From the cell containing the given text, extract its center point as (x, y) coordinate. 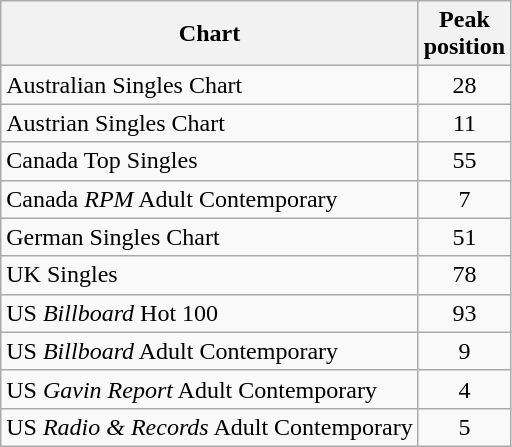
US Billboard Adult Contemporary (210, 351)
Austrian Singles Chart (210, 123)
Chart (210, 34)
5 (464, 427)
93 (464, 313)
Australian Singles Chart (210, 85)
11 (464, 123)
US Billboard Hot 100 (210, 313)
US Gavin Report Adult Contemporary (210, 389)
US Radio & Records Adult Contemporary (210, 427)
9 (464, 351)
51 (464, 237)
4 (464, 389)
55 (464, 161)
Peakposition (464, 34)
Canada Top Singles (210, 161)
German Singles Chart (210, 237)
7 (464, 199)
28 (464, 85)
Canada RPM Adult Contemporary (210, 199)
UK Singles (210, 275)
78 (464, 275)
